Scan for the cell matching the given text and deliver its [X, Y] coordinate at center. 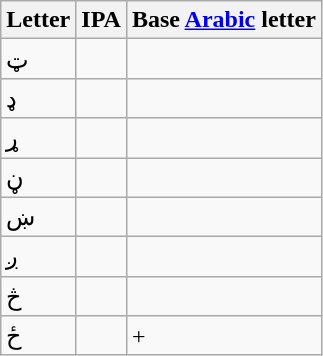
ښ [38, 217]
ړ [38, 138]
ډ [38, 98]
څ [38, 296]
ټ [38, 59]
IPA [102, 20]
Letter [38, 20]
ڼ [38, 178]
+ [224, 336]
ځ [38, 336]
ږ [38, 257]
Base Arabic letter [224, 20]
